Return the [X, Y] coordinate for the center point of the cell that contains the specified text.  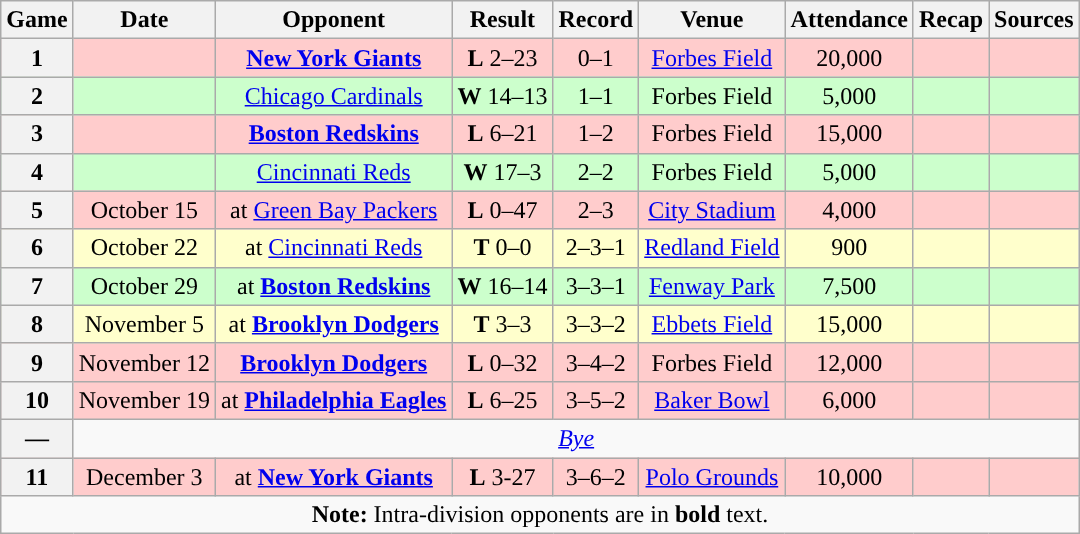
Polo Grounds [712, 477]
T 3–3 [502, 324]
9 [37, 362]
2 [37, 96]
at Philadelphia Eagles [333, 400]
W 16–14 [502, 286]
0–1 [596, 58]
Bye [576, 438]
20,000 [849, 58]
Opponent [333, 20]
8 [37, 324]
— [37, 438]
11 [37, 477]
Baker Bowl [712, 400]
6,000 [849, 400]
10 [37, 400]
Result [502, 20]
Game [37, 20]
Chicago Cardinals [333, 96]
Record [596, 20]
3–3–2 [596, 324]
5 [37, 210]
Brooklyn Dodgers [333, 362]
October 29 [144, 286]
Note: Intra-division opponents are in bold text. [540, 515]
7 [37, 286]
at Green Bay Packers [333, 210]
New York Giants [333, 58]
L 6–21 [502, 134]
October 15 [144, 210]
Date [144, 20]
Redland Field [712, 248]
7,500 [849, 286]
1 [37, 58]
Recap [950, 20]
November 5 [144, 324]
2–3 [596, 210]
1–2 [596, 134]
Venue [712, 20]
Sources [1034, 20]
Boston Redskins [333, 134]
3–5–2 [596, 400]
3–4–2 [596, 362]
L 2–23 [502, 58]
L 0–47 [502, 210]
T 0–0 [502, 248]
4 [37, 172]
Fenway Park [712, 286]
2–3–1 [596, 248]
L 0–32 [502, 362]
4,000 [849, 210]
10,000 [849, 477]
2–2 [596, 172]
November 12 [144, 362]
L 3-27 [502, 477]
3–6–2 [596, 477]
at Cincinnati Reds [333, 248]
Attendance [849, 20]
1–1 [596, 96]
November 19 [144, 400]
City Stadium [712, 210]
12,000 [849, 362]
W 14–13 [502, 96]
W 17–3 [502, 172]
at Boston Redskins [333, 286]
3–3–1 [596, 286]
December 3 [144, 477]
Cincinnati Reds [333, 172]
at Brooklyn Dodgers [333, 324]
at New York Giants [333, 477]
900 [849, 248]
Ebbets Field [712, 324]
6 [37, 248]
3 [37, 134]
October 22 [144, 248]
L 6–25 [502, 400]
